Find where the given text appears and provide that cell's center as (X, Y) coordinate. 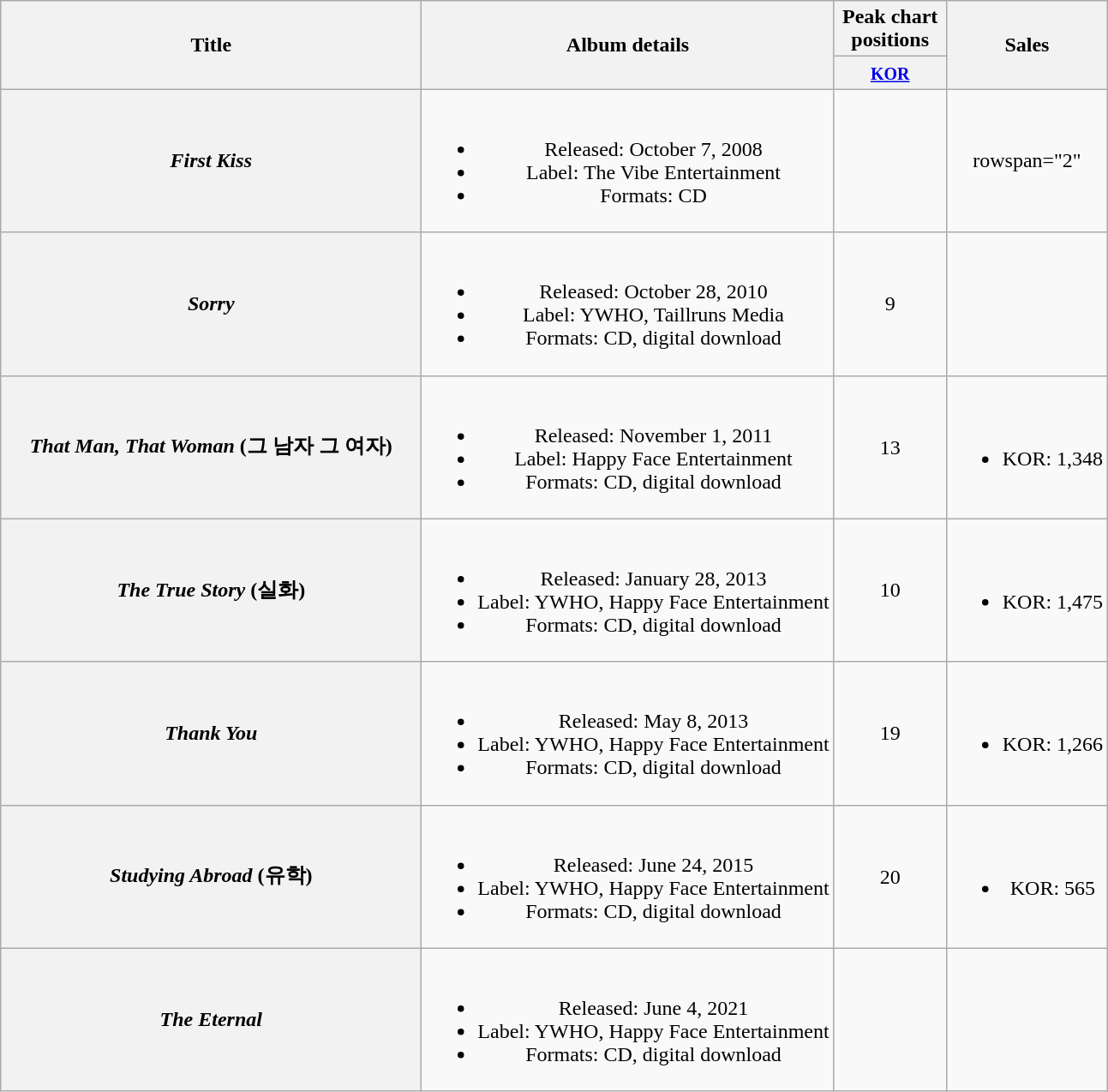
Released: May 8, 2013Label: YWHO, Happy Face EntertainmentFormats: CD, digital download (627, 734)
Released: January 28, 2013Label: YWHO, Happy Face EntertainmentFormats: CD, digital download (627, 590)
10 (889, 590)
Released: June 24, 2015Label: YWHO, Happy Face EntertainmentFormats: CD, digital download (627, 876)
Sales (1027, 45)
13 (889, 447)
Studying Abroad (유학) (211, 876)
19 (889, 734)
Released: June 4, 2021Label: YWHO, Happy Face EntertainmentFormats: CD, digital download (627, 1020)
Released: October 28, 2010Label: YWHO, Taillruns MediaFormats: CD, digital download (627, 303)
KOR: 1,348 (1027, 447)
The True Story (실화) (211, 590)
rowspan="2" (1027, 161)
Released: November 1, 2011Label: Happy Face EntertainmentFormats: CD, digital download (627, 447)
KOR (889, 73)
9 (889, 303)
First Kiss (211, 161)
That Man, That Woman (그 남자 그 여자) (211, 447)
The Eternal (211, 1020)
KOR: 1,266 (1027, 734)
KOR: 565 (1027, 876)
20 (889, 876)
Sorry (211, 303)
KOR: 1,475 (1027, 590)
Peak chart positions (889, 29)
Released: October 7, 2008Label: The Vibe EntertainmentFormats: CD (627, 161)
Title (211, 45)
Thank You (211, 734)
Album details (627, 45)
